For the text-containing cell, return its midpoint in (x, y) coordinate format. 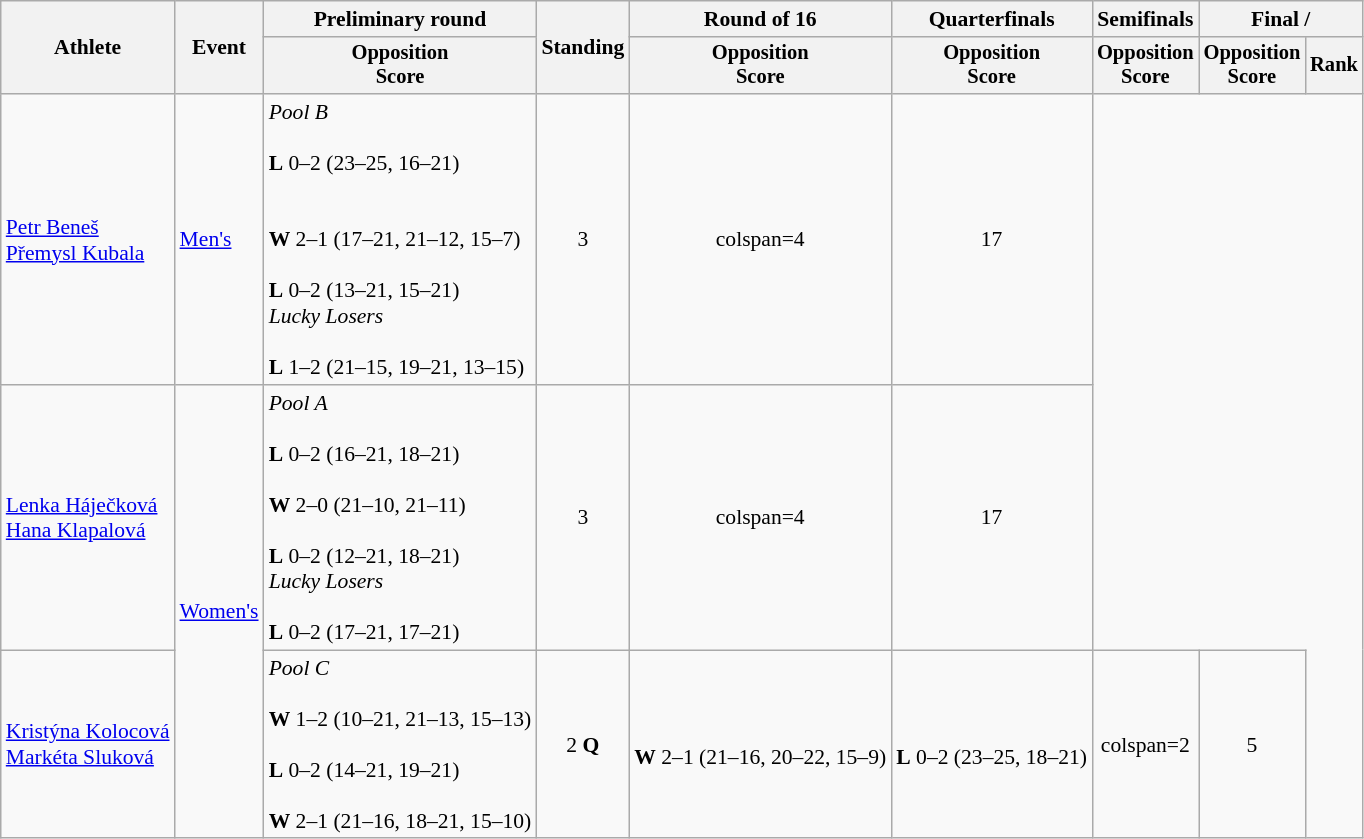
Final / (1281, 19)
Semifinals (1146, 19)
5 (1252, 744)
Petr BenešPřemysl Kubala (88, 240)
Pool BL 0–2 (23–25, 16–21)W 2–1 (17–21, 21–12, 15–7)L 0–2 (13–21, 15–21)Lucky Losers L 1–2 (21–15, 19–21, 13–15) (400, 240)
Men's (220, 240)
W 2–1 (21–16, 20–22, 15–9) (760, 744)
Kristýna KolocováMarkéta Sluková (88, 744)
Pool A L 0–2 (16–21, 18–21) W 2–0 (21–10, 21–11) L 0–2 (12–21, 18–21)Lucky Losers L 0–2 (17–21, 17–21) (400, 518)
Preliminary round (400, 19)
colspan=2 (1146, 744)
Lenka HáječkováHana Klapalová (88, 518)
Women's (220, 612)
Rank (1334, 66)
Event (220, 48)
Quarterfinals (992, 19)
Standing (582, 48)
Round of 16 (760, 19)
Athlete (88, 48)
2 Q (582, 744)
L 0–2 (23–25, 18–21) (992, 744)
Pool C W 1–2 (10–21, 21–13, 15–13)L 0–2 (14–21, 19–21) W 2–1 (21–16, 18–21, 15–10) (400, 744)
